For the text-containing cell, return its midpoint in (x, y) coordinate format. 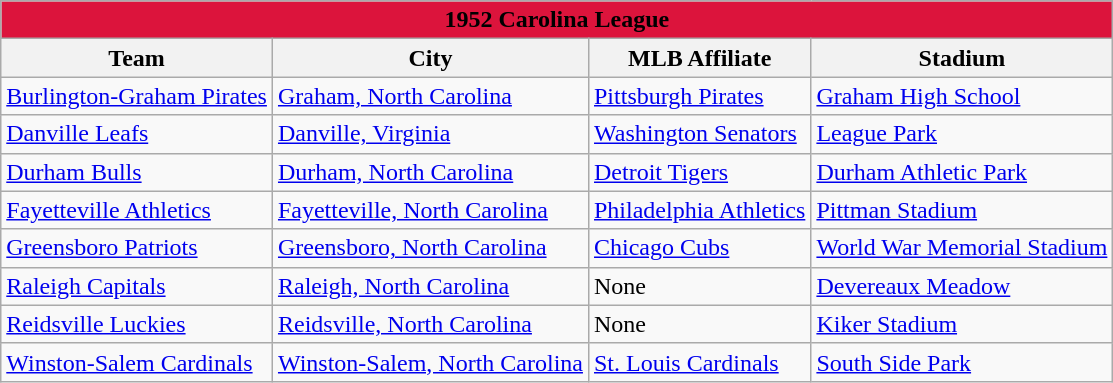
Durham Bulls (137, 172)
City (430, 58)
Washington Senators (699, 134)
Pittman Stadium (962, 210)
Winston-Salem, North Carolina (430, 362)
Greensboro Patriots (137, 248)
Chicago Cubs (699, 248)
Danville Leafs (137, 134)
Greensboro, North Carolina (430, 248)
Burlington-Graham Pirates (137, 96)
Danville, Virginia (430, 134)
Durham, North Carolina (430, 172)
Winston-Salem Cardinals (137, 362)
Raleigh Capitals (137, 286)
Durham Athletic Park (962, 172)
South Side Park (962, 362)
Pittsburgh Pirates (699, 96)
Reidsville, North Carolina (430, 324)
Team (137, 58)
Graham, North Carolina (430, 96)
Fayetteville, North Carolina (430, 210)
League Park (962, 134)
Stadium (962, 58)
World War Memorial Stadium (962, 248)
MLB Affiliate (699, 58)
St. Louis Cardinals (699, 362)
Detroit Tigers (699, 172)
1952 Carolina League (557, 20)
Reidsville Luckies (137, 324)
Devereaux Meadow (962, 286)
Fayetteville Athletics (137, 210)
Raleigh, North Carolina (430, 286)
Kiker Stadium (962, 324)
Graham High School (962, 96)
Philadelphia Athletics (699, 210)
